Capture the cell that displays the provided text and extract its [X, Y] central coordinate. 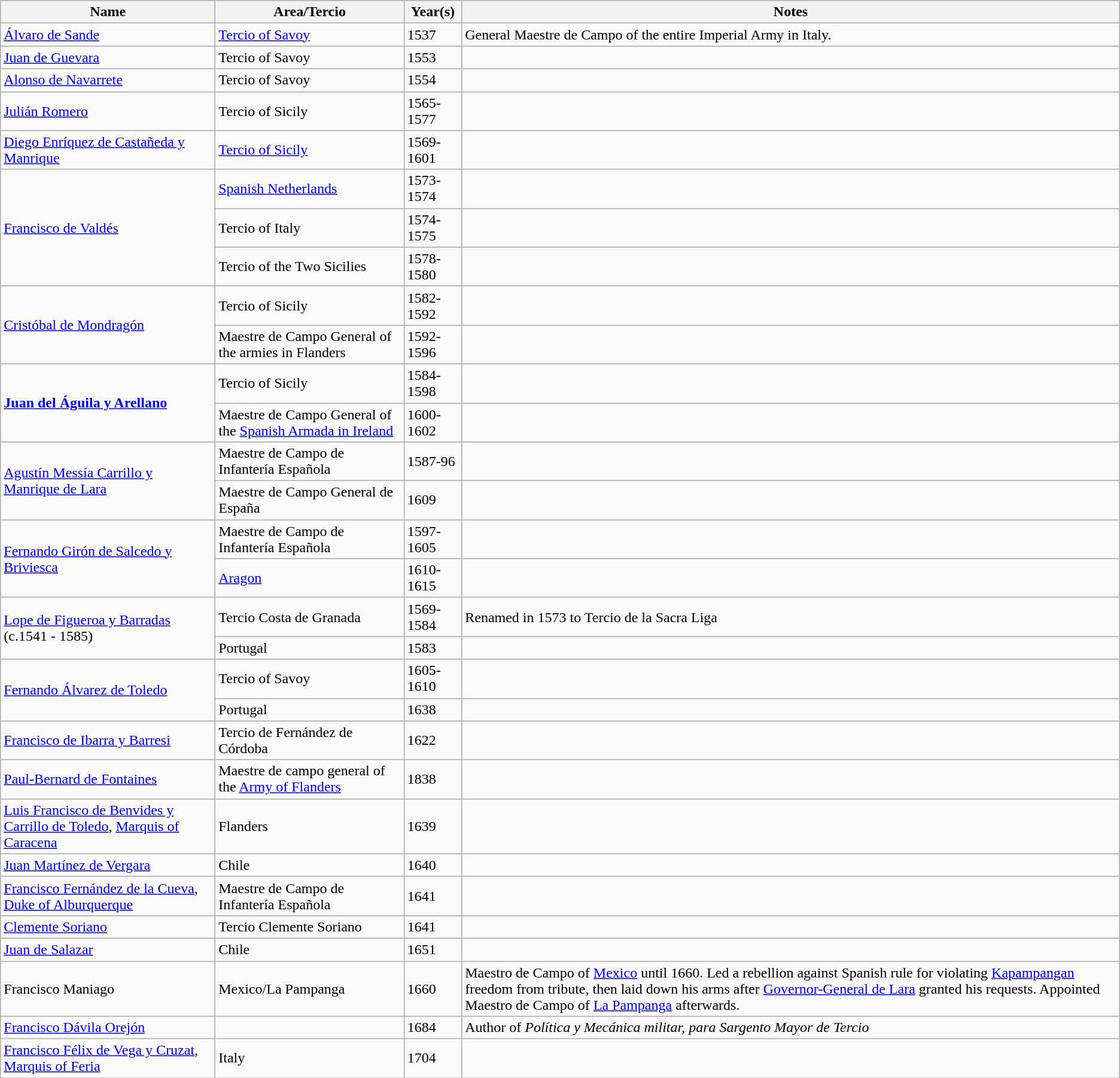
Agustín Messía Carrillo y Manrique de Lara [108, 481]
1609 [433, 500]
1638 [433, 709]
Diego Enríquez de Castañeda y Manrique [108, 150]
1573-1574 [433, 189]
1660 [433, 988]
Year(s) [433, 12]
Mexico/La Pampanga [310, 988]
Juan Martínez de Vergara [108, 865]
1838 [433, 779]
Francisco de Ibarra y Barresi [108, 741]
1565-1577 [433, 111]
Tercio Costa de Granada [310, 617]
1569-1601 [433, 150]
Julián Romero [108, 111]
Fernando Álvarez de Toledo [108, 690]
Paul-Bernard de Fontaines [108, 779]
1600-1602 [433, 422]
Juan de Guevara [108, 57]
1537 [433, 35]
Author of Política y Mecánica militar, para Sargento Mayor de Tercio [791, 1028]
Tercio of the Two Sicilies [310, 267]
Notes [791, 12]
1622 [433, 741]
1583 [433, 648]
Cristóbal de Mondragón [108, 325]
1554 [433, 80]
Clemente Soriano [108, 927]
Juan del Águila y Arellano [108, 403]
Tercio Clemente Soriano [310, 927]
Maestre de Campo General de España [310, 500]
Francisco Maniago [108, 988]
1640 [433, 865]
General Maestre de Campo of the entire Imperial Army in Italy. [791, 35]
1592-1596 [433, 345]
Lope de Figueroa y Barradas (c.1541 - 1585) [108, 628]
Luis Francisco de Benvides y Carrillo de Toledo, Marquis of Caracena [108, 826]
Area/Tercio [310, 12]
Spanish Netherlands [310, 189]
1684 [433, 1028]
1582-1592 [433, 305]
Name [108, 12]
Fernando Girón de Salcedo y Briviesca [108, 559]
Flanders [310, 826]
1704 [433, 1059]
Álvaro de Sande [108, 35]
Tercio of Italy [310, 227]
Aragon [310, 578]
1610-1615 [433, 578]
Renamed in 1573 to Tercio de la Sacra Liga [791, 617]
1578-1580 [433, 267]
Francisco Félix de Vega y Cruzat, Marquis of Feria [108, 1059]
1597-1605 [433, 540]
1605-1610 [433, 678]
1587-96 [433, 462]
Francisco de Valdés [108, 227]
Francisco Dávila Orejón [108, 1028]
1651 [433, 949]
1553 [433, 57]
Maestre de Campo General of the armies in Flanders [310, 345]
Maestre de Campo General of the Spanish Armada in Ireland [310, 422]
Juan de Salazar [108, 949]
1584-1598 [433, 383]
1639 [433, 826]
Alonso de Navarrete [108, 80]
Maestre de campo general of the Army of Flanders [310, 779]
Francisco Fernández de la Cueva, Duke of Alburquerque [108, 896]
Italy [310, 1059]
1569-1584 [433, 617]
Tercio de Fernández de Córdoba [310, 741]
1574-1575 [433, 227]
